Identify which cell holds the provided text, then report its (x, y) central coordinate. 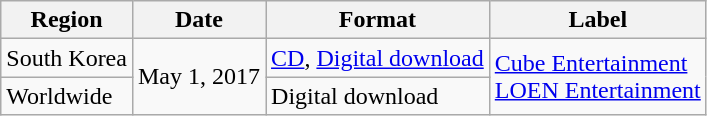
Label (598, 20)
Format (378, 20)
Cube EntertainmentLOEN Entertainment (598, 77)
Region (67, 20)
South Korea (67, 58)
CD, Digital download (378, 58)
May 1, 2017 (198, 77)
Worldwide (67, 96)
Date (198, 20)
Digital download (378, 96)
